Locate the cell with the specified text and output its (x, y) center coordinate. 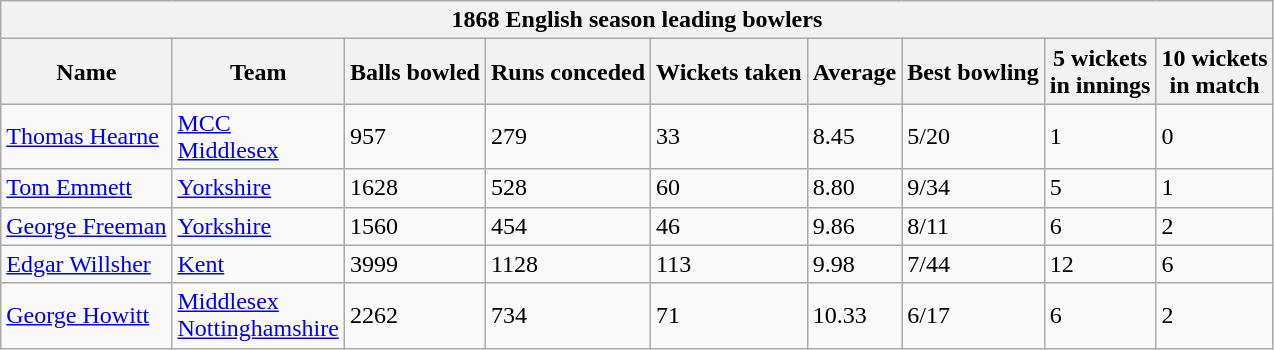
MiddlesexNottinghamshire (258, 316)
1868 English season leading bowlers (637, 20)
957 (414, 136)
113 (730, 264)
Best bowling (973, 72)
528 (568, 188)
Edgar Willsher (86, 264)
8/11 (973, 226)
1560 (414, 226)
454 (568, 226)
60 (730, 188)
279 (568, 136)
46 (730, 226)
Average (854, 72)
George Freeman (86, 226)
Kent (258, 264)
9.98 (854, 264)
0 (1214, 136)
Balls bowled (414, 72)
5/20 (973, 136)
2262 (414, 316)
Team (258, 72)
5 (1100, 188)
Thomas Hearne (86, 136)
10.33 (854, 316)
5 wicketsin innings (1100, 72)
MCCMiddlesex (258, 136)
8.45 (854, 136)
Wickets taken (730, 72)
8.80 (854, 188)
3999 (414, 264)
734 (568, 316)
6/17 (973, 316)
12 (1100, 264)
9/34 (973, 188)
9.86 (854, 226)
33 (730, 136)
1628 (414, 188)
7/44 (973, 264)
71 (730, 316)
Tom Emmett (86, 188)
10 wicketsin match (1214, 72)
George Howitt (86, 316)
1128 (568, 264)
Name (86, 72)
Runs conceded (568, 72)
